Find where the given text appears and provide that cell's center as [X, Y] coordinate. 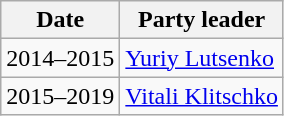
2015–2019 [60, 96]
Party leader [202, 20]
Vitali Klitschko [202, 96]
Date [60, 20]
2014–2015 [60, 58]
Yuriy Lutsenko [202, 58]
